Return [x, y] of the center of cell containing provided text 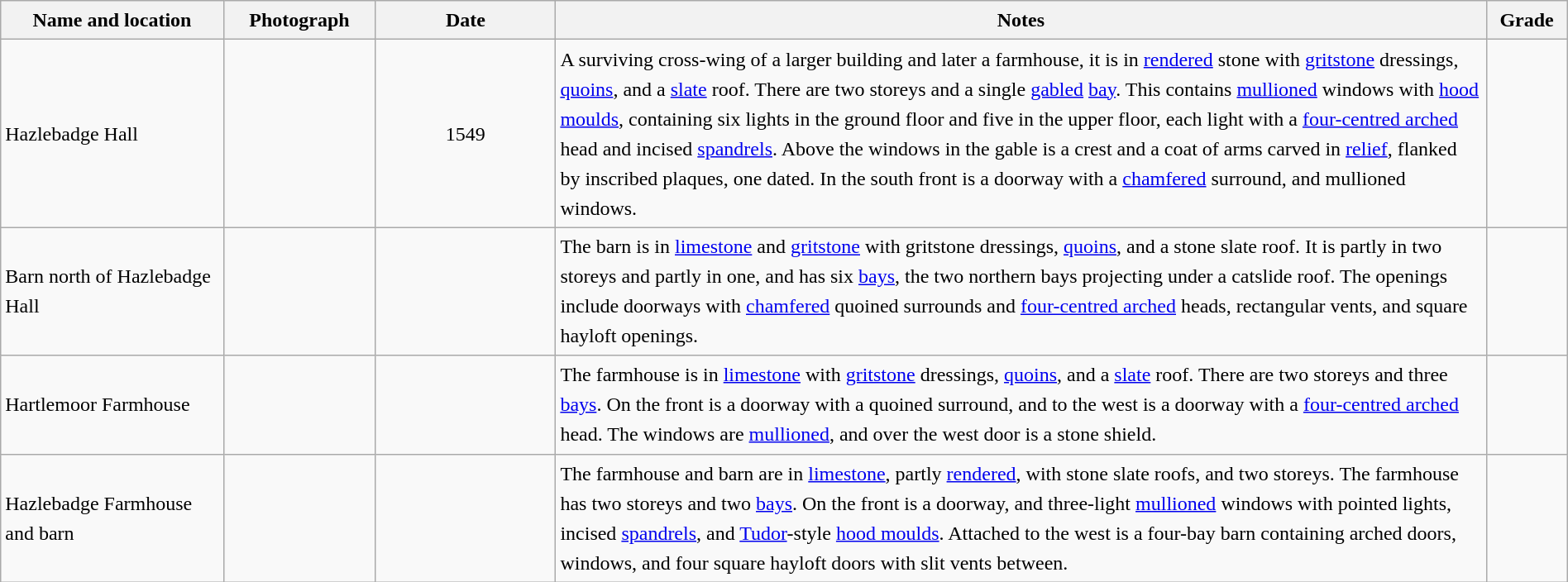
Notes [1021, 20]
Photograph [299, 20]
Date [466, 20]
Hazlebadge Farmhouse and barn [112, 518]
Hazlebadge Hall [112, 134]
Name and location [112, 20]
1549 [466, 134]
Barn north of Hazlebadge Hall [112, 291]
Grade [1527, 20]
Hartlemoor Farmhouse [112, 405]
